Output the (X, Y) coordinate of the center of the cell containing the given text.  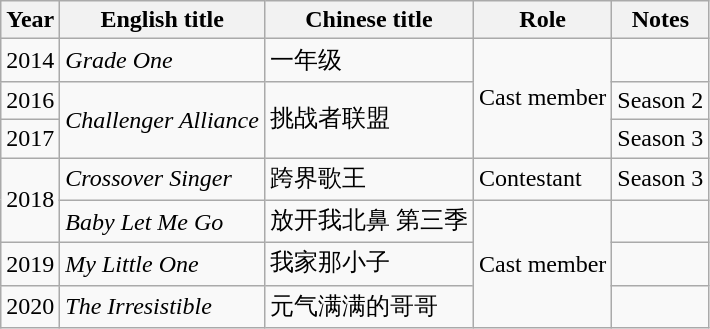
挑战者联盟 (368, 119)
Crossover Singer (162, 180)
Grade One (162, 60)
2020 (30, 306)
English title (162, 20)
Role (542, 20)
元气满满的哥哥 (368, 306)
跨界歌王 (368, 180)
My Little One (162, 264)
2018 (30, 200)
Baby Let Me Go (162, 222)
Chinese title (368, 20)
2019 (30, 264)
Year (30, 20)
2017 (30, 138)
Notes (660, 20)
一年级 (368, 60)
Contestant (542, 180)
2014 (30, 60)
放开我北鼻 第三季 (368, 222)
2016 (30, 100)
The Irresistible (162, 306)
我家那小子 (368, 264)
Season 2 (660, 100)
Challenger Alliance (162, 119)
